For the text-containing cell, return its midpoint in (X, Y) coordinate format. 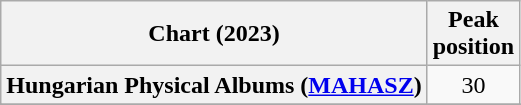
Hungarian Physical Albums (MAHASZ) (214, 85)
30 (473, 85)
Chart (2023) (214, 34)
Peakposition (473, 34)
